Detect which cell encompasses the target text, then output its (x, y) center coordinate. 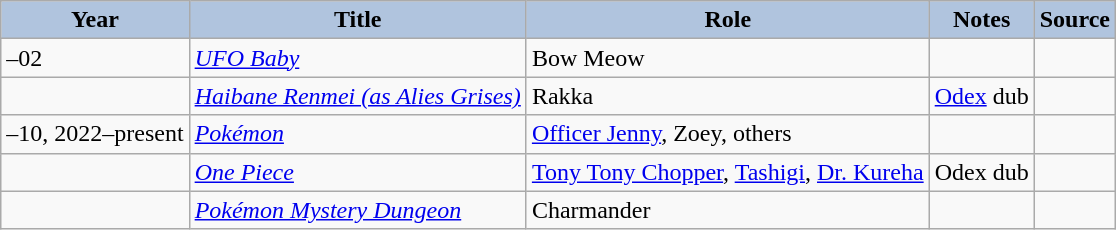
Charmander (728, 210)
Role (728, 20)
Title (358, 20)
Notes (982, 20)
Year (95, 20)
Pokémon (358, 134)
Pokémon Mystery Dungeon (358, 210)
One Piece (358, 172)
Source (1074, 20)
Tony Tony Chopper, Tashigi, Dr. Kureha (728, 172)
–02 (95, 58)
Haibane Renmei (as Alies Grises) (358, 96)
UFO Baby (358, 58)
Rakka (728, 96)
Bow Meow (728, 58)
Officer Jenny, Zoey, others (728, 134)
–10, 2022–present (95, 134)
